Find where the given text appears and provide that cell's center as (x, y) coordinate. 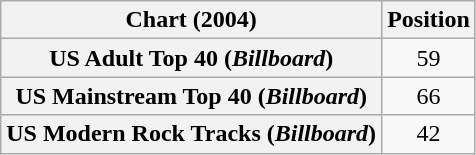
42 (429, 134)
US Adult Top 40 (Billboard) (192, 58)
59 (429, 58)
Position (429, 20)
US Mainstream Top 40 (Billboard) (192, 96)
66 (429, 96)
Chart (2004) (192, 20)
US Modern Rock Tracks (Billboard) (192, 134)
